Extract the (x, y) coordinate from the center of the cell holding the provided text.  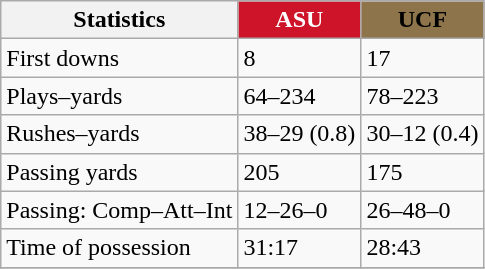
ASU (300, 20)
Plays–yards (120, 96)
Passing yards (120, 172)
26–48–0 (422, 210)
175 (422, 172)
First downs (120, 58)
31:17 (300, 248)
Time of possession (120, 248)
Rushes–yards (120, 134)
17 (422, 58)
Statistics (120, 20)
8 (300, 58)
12–26–0 (300, 210)
38–29 (0.8) (300, 134)
78–223 (422, 96)
28:43 (422, 248)
205 (300, 172)
64–234 (300, 96)
UCF (422, 20)
Passing: Comp–Att–Int (120, 210)
30–12 (0.4) (422, 134)
